Return (x, y) of the center of cell containing provided text 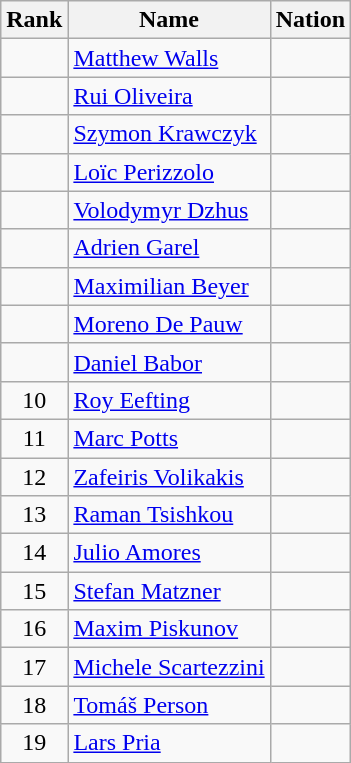
15 (34, 591)
18 (34, 705)
14 (34, 553)
Name (169, 20)
10 (34, 400)
17 (34, 667)
Nation (310, 20)
Matthew Walls (169, 58)
Rui Oliveira (169, 96)
12 (34, 477)
19 (34, 743)
Maxim Piskunov (169, 629)
Moreno De Pauw (169, 324)
16 (34, 629)
Adrien Garel (169, 248)
Rank (34, 20)
Roy Eefting (169, 400)
Stefan Matzner (169, 591)
Daniel Babor (169, 362)
Marc Potts (169, 438)
Zafeiris Volikakis (169, 477)
Tomáš Person (169, 705)
Lars Pria (169, 743)
Julio Amores (169, 553)
Michele Scartezzini (169, 667)
Szymon Krawczyk (169, 134)
Volodymyr Dzhus (169, 210)
Maximilian Beyer (169, 286)
Raman Tsishkou (169, 515)
Loïc Perizzolo (169, 172)
13 (34, 515)
11 (34, 438)
